Provide the (X, Y) coordinate of the cell's center where the given text is located.  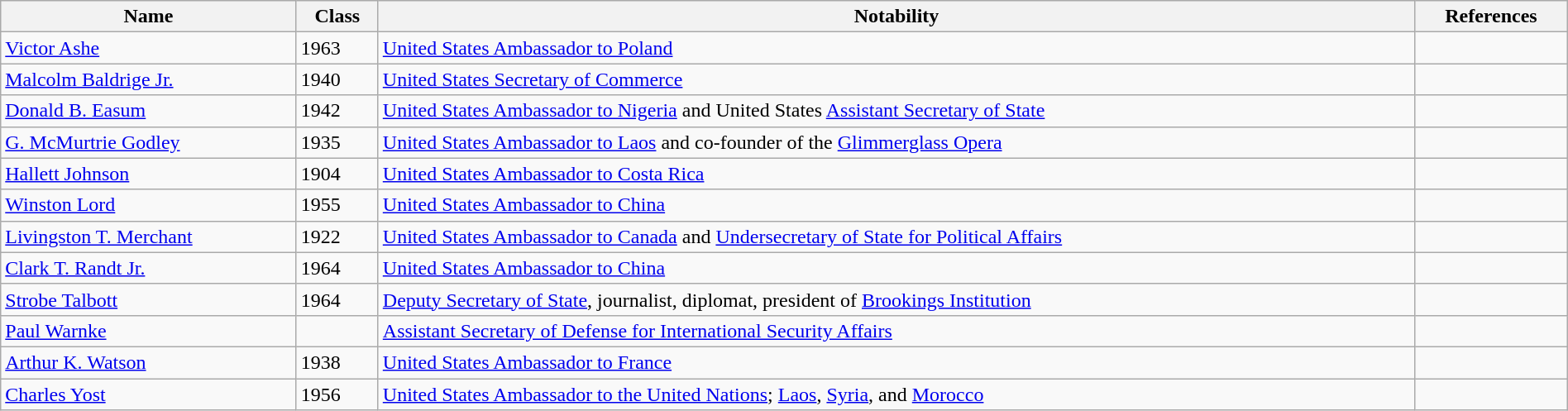
Victor Ashe (149, 48)
Name (149, 17)
Arthur K. Watson (149, 362)
United States Ambassador to Laos and co-founder of the Glimmerglass Opera (896, 142)
United States Ambassador to the United Nations; Laos, Syria, and Morocco (896, 394)
Donald B. Easum (149, 111)
United States Ambassador to Poland (896, 48)
United States Ambassador to Nigeria and United States Assistant Secretary of State (896, 111)
1955 (337, 205)
G. McMurtrie Godley (149, 142)
References (1492, 17)
1922 (337, 237)
1904 (337, 174)
1938 (337, 362)
United States Ambassador to Canada and Undersecretary of State for Political Affairs (896, 237)
Clark T. Randt Jr. (149, 268)
United States Ambassador to Costa Rica (896, 174)
Assistant Secretary of Defense for International Security Affairs (896, 331)
United States Secretary of Commerce (896, 79)
1942 (337, 111)
Livingston T. Merchant (149, 237)
1963 (337, 48)
1940 (337, 79)
United States Ambassador to France (896, 362)
Hallett Johnson (149, 174)
Charles Yost (149, 394)
Malcolm Baldrige Jr. (149, 79)
Deputy Secretary of State, journalist, diplomat, president of Brookings Institution (896, 299)
1956 (337, 394)
Strobe Talbott (149, 299)
1935 (337, 142)
Winston Lord (149, 205)
Paul Warnke (149, 331)
Notability (896, 17)
Class (337, 17)
